Find where the given text appears and provide that cell's center as (x, y) coordinate. 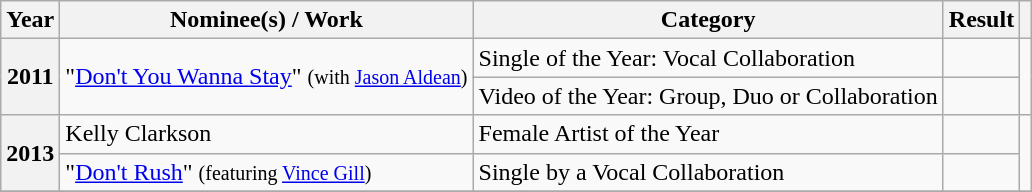
Nominee(s) / Work (266, 20)
"Don't Rush" (featuring Vince Gill) (266, 172)
"Don't You Wanna Stay" (with Jason Aldean) (266, 77)
Result (981, 20)
Single by a Vocal Collaboration (708, 172)
2011 (30, 77)
Female Artist of the Year (708, 134)
2013 (30, 153)
Single of the Year: Vocal Collaboration (708, 58)
Category (708, 20)
Kelly Clarkson (266, 134)
Video of the Year: Group, Duo or Collaboration (708, 96)
Year (30, 20)
